Scan for the cell matching the given text and deliver its [x, y] coordinate at center. 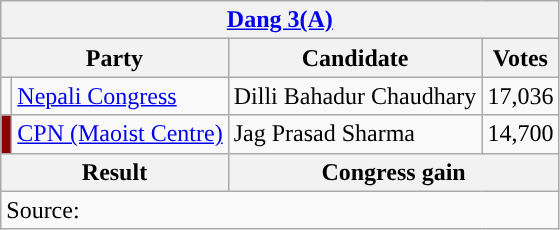
CPN (Maoist Centre) [120, 134]
17,036 [520, 96]
Nepali Congress [120, 96]
Candidate [355, 58]
14,700 [520, 134]
Congress gain [394, 172]
Result [114, 172]
Votes [520, 58]
Dang 3(A) [280, 20]
Party [114, 58]
Jag Prasad Sharma [355, 134]
Dilli Bahadur Chaudhary [355, 96]
Source: [280, 210]
